From the cell containing the given text, extract its center point as (X, Y) coordinate. 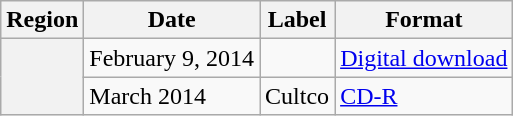
Format (424, 20)
Region (42, 20)
Date (172, 20)
Cultco (298, 96)
Label (298, 20)
February 9, 2014 (172, 58)
March 2014 (172, 96)
Digital download (424, 58)
CD-R (424, 96)
